Determine the (X, Y) coordinate at the center of the cell enclosing the given text.  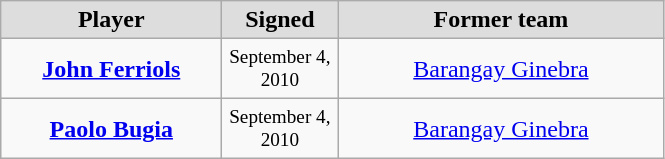
John Ferriols (112, 69)
Paolo Bugia (112, 129)
Signed (280, 20)
Player (112, 20)
Former team (501, 20)
